Capture the cell that displays the provided text and extract its [X, Y] central coordinate. 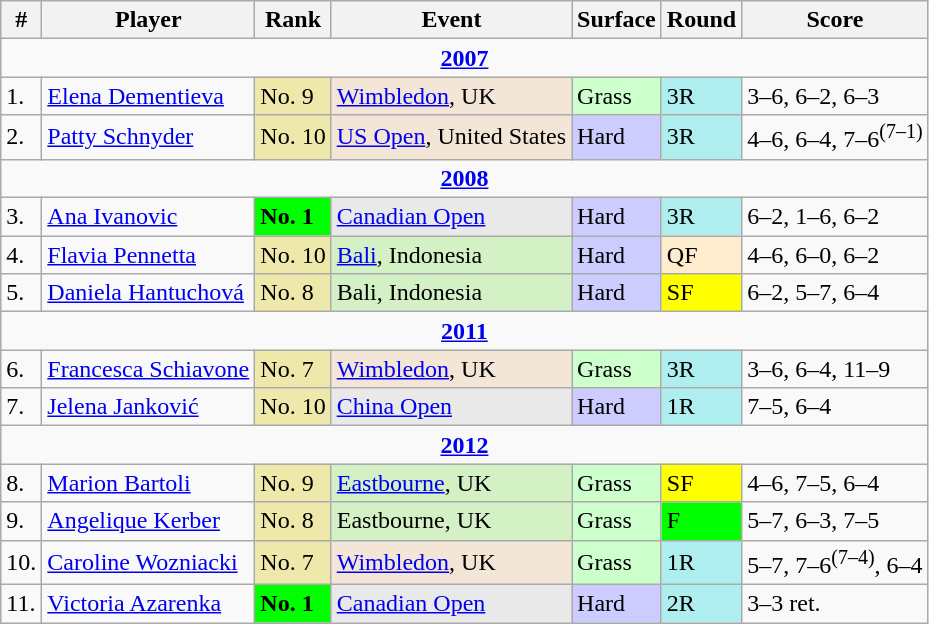
2012 [464, 445]
Elena Dementieva [148, 96]
4–6, 7–5, 6–4 [835, 483]
Ana Ivanovic [148, 217]
Daniela Hantuchová [148, 293]
Player [148, 20]
Surface [617, 20]
3. [22, 217]
2008 [464, 178]
4–6, 6–4, 7–6(7–1) [835, 138]
Event [451, 20]
Angelique Kerber [148, 521]
6–2, 5–7, 6–4 [835, 293]
3–6, 6–2, 6–3 [835, 96]
Caroline Wozniacki [148, 562]
QF [701, 255]
2007 [464, 58]
6–2, 1–6, 6–2 [835, 217]
9. [22, 521]
2. [22, 138]
1. [22, 96]
7. [22, 407]
5–7, 7–6(7–4), 6–4 [835, 562]
4. [22, 255]
Round [701, 20]
Score [835, 20]
Rank [293, 20]
F [701, 521]
5. [22, 293]
6. [22, 369]
2011 [464, 331]
# [22, 20]
Jelena Janković [148, 407]
Victoria Azarenka [148, 604]
Flavia Pennetta [148, 255]
US Open, United States [451, 138]
2R [701, 604]
7–5, 6–4 [835, 407]
China Open [451, 407]
3–6, 6–4, 11–9 [835, 369]
4–6, 6–0, 6–2 [835, 255]
Patty Schnyder [148, 138]
11. [22, 604]
10. [22, 562]
Francesca Schiavone [148, 369]
8. [22, 483]
3–3 ret. [835, 604]
Marion Bartoli [148, 483]
5–7, 6–3, 7–5 [835, 521]
